From the cell containing the given text, extract its center point as [x, y] coordinate. 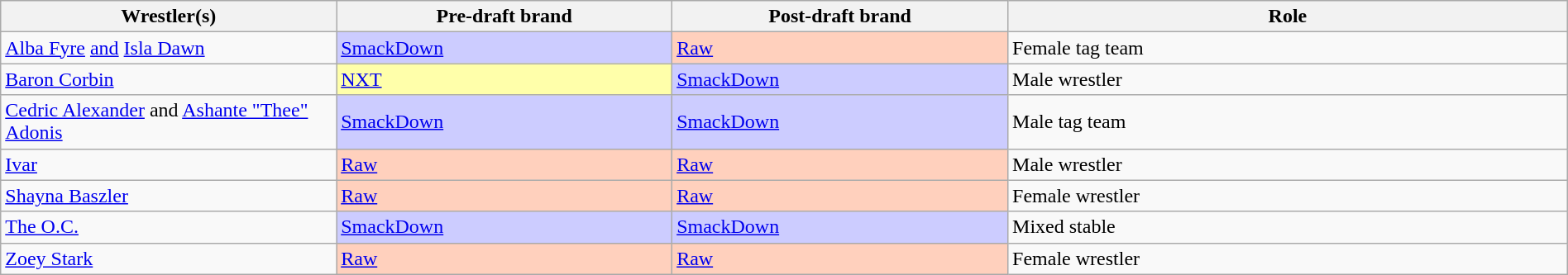
Zoey Stark [169, 258]
Post-draft brand [840, 17]
Mixed stable [1288, 227]
Wrestler(s) [169, 17]
Baron Corbin [169, 79]
Male tag team [1288, 122]
The O.C. [169, 227]
Female tag team [1288, 48]
Cedric Alexander and Ashante "Thee" Adonis [169, 122]
Shayna Baszler [169, 196]
Alba Fyre and Isla Dawn [169, 48]
Pre-draft brand [504, 17]
Role [1288, 17]
NXT [504, 79]
Ivar [169, 164]
